From the cell containing the given text, extract its center point as [X, Y] coordinate. 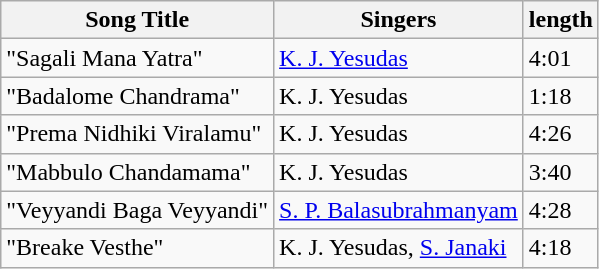
"Badalome Chandrama" [138, 96]
4:18 [560, 248]
Singers [399, 20]
Song Title [138, 20]
"Veyyandi Baga Veyyandi" [138, 210]
4:28 [560, 210]
3:40 [560, 172]
K. J. Yesudas, S. Janaki [399, 248]
4:26 [560, 134]
S. P. Balasubrahmanyam [399, 210]
length [560, 20]
"Mabbulo Chandamama" [138, 172]
4:01 [560, 58]
"Breake Vesthe" [138, 248]
"Sagali Mana Yatra" [138, 58]
1:18 [560, 96]
"Prema Nidhiki Viralamu" [138, 134]
